For the text-containing cell, return its midpoint in (X, Y) coordinate format. 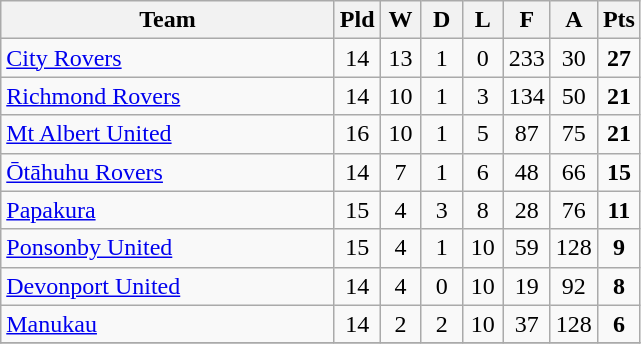
76 (574, 210)
Team (168, 20)
30 (574, 58)
13 (400, 58)
Pts (618, 20)
Devonport United (168, 286)
D (442, 20)
Pld (357, 20)
134 (526, 96)
233 (526, 58)
50 (574, 96)
92 (574, 286)
L (482, 20)
59 (526, 248)
9 (618, 248)
16 (357, 134)
Ponsonby United (168, 248)
48 (526, 172)
Ōtāhuhu Rovers (168, 172)
66 (574, 172)
5 (482, 134)
11 (618, 210)
Richmond Rovers (168, 96)
Manukau (168, 324)
37 (526, 324)
Papakura (168, 210)
7 (400, 172)
27 (618, 58)
F (526, 20)
28 (526, 210)
W (400, 20)
City Rovers (168, 58)
19 (526, 286)
87 (526, 134)
75 (574, 134)
Mt Albert United (168, 134)
A (574, 20)
